Provide the [x, y] coordinate of the cell's center where the given text is located.  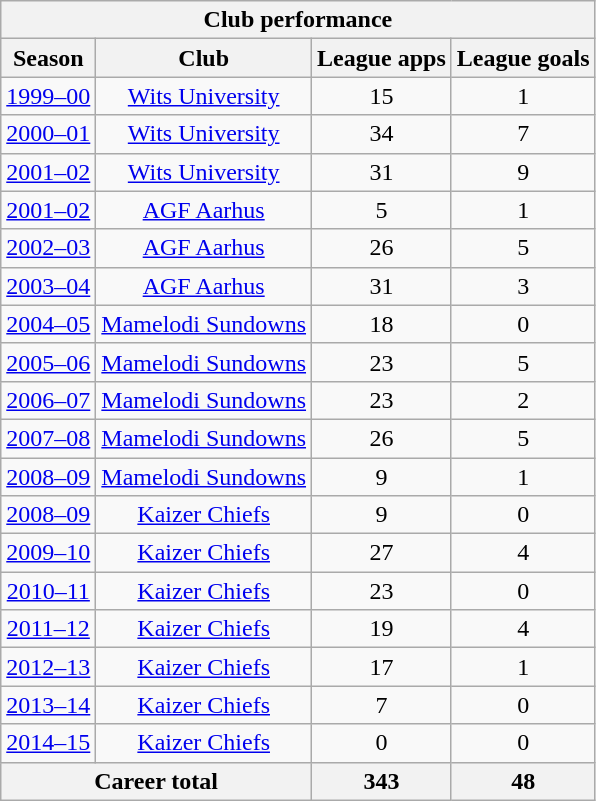
2009–10 [48, 553]
2005–06 [48, 362]
3 [523, 286]
17 [382, 667]
2000–01 [48, 134]
2012–13 [48, 667]
48 [523, 781]
League apps [382, 58]
2004–05 [48, 324]
2006–07 [48, 400]
Season [48, 58]
2003–04 [48, 286]
18 [382, 324]
League goals [523, 58]
27 [382, 553]
2010–11 [48, 591]
343 [382, 781]
2 [523, 400]
1999–00 [48, 96]
Club [204, 58]
2007–08 [48, 438]
15 [382, 96]
2013–14 [48, 705]
2014–15 [48, 743]
19 [382, 629]
Club performance [298, 20]
2011–12 [48, 629]
2002–03 [48, 248]
34 [382, 134]
Career total [156, 781]
